Extract the [x, y] coordinate from the center of the cell holding the provided text.  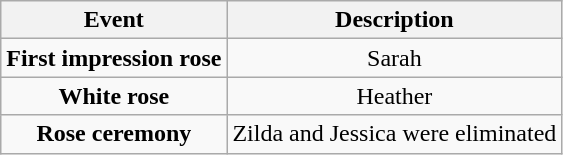
Sarah [394, 58]
Zilda and Jessica were eliminated [394, 134]
Event [114, 20]
White rose [114, 96]
Description [394, 20]
First impression rose [114, 58]
Heather [394, 96]
Rose ceremony [114, 134]
